Provide the (X, Y) coordinate of the cell's center where the given text is located.  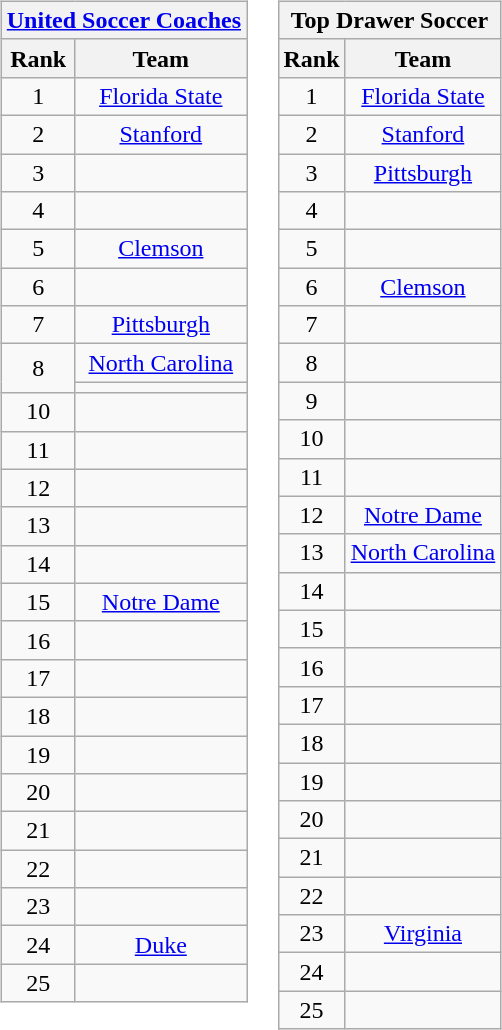
9 (312, 401)
United Soccer Coaches (124, 20)
Top Drawer Soccer (390, 20)
Virginia (423, 934)
Duke (160, 945)
